For the text-containing cell, return its midpoint in [x, y] coordinate format. 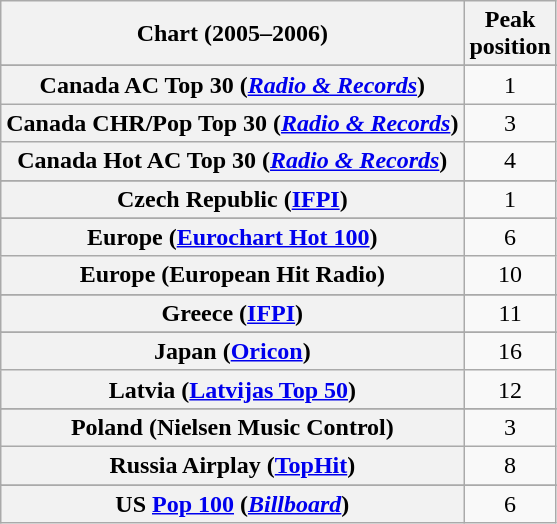
Latvia (Latvijas Top 50) [232, 389]
11 [510, 313]
Canada AC Top 30 (Radio & Records) [232, 85]
US Pop 100 (Billboard) [232, 503]
Europe (Eurochart Hot 100) [232, 237]
16 [510, 351]
Russia Airplay (TopHit) [232, 465]
4 [510, 161]
Canada CHR/Pop Top 30 (Radio & Records) [232, 123]
Japan (Oricon) [232, 351]
Poland (Nielsen Music Control) [232, 427]
Peakposition [510, 34]
12 [510, 389]
10 [510, 275]
Greece (IFPI) [232, 313]
Canada Hot AC Top 30 (Radio & Records) [232, 161]
Europe (European Hit Radio) [232, 275]
8 [510, 465]
Czech Republic (IFPI) [232, 199]
Chart (2005–2006) [232, 34]
